Find where the given text appears and provide that cell's center as [X, Y] coordinate. 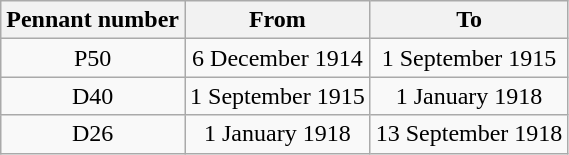
P50 [93, 58]
From [277, 20]
13 September 1918 [469, 134]
D40 [93, 96]
6 December 1914 [277, 58]
D26 [93, 134]
Pennant number [93, 20]
To [469, 20]
